For the text-containing cell, return its midpoint in [x, y] coordinate format. 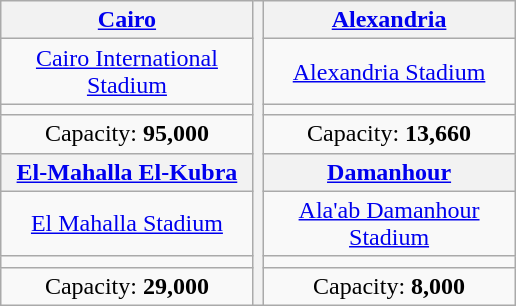
El Mahalla Stadium [126, 224]
Cairo International Stadium [126, 72]
Capacity: 13,660 [390, 134]
Ala'ab Damanhour Stadium [390, 224]
Capacity: 29,000 [126, 286]
Capacity: 95,000 [126, 134]
Damanhour [390, 172]
El-Mahalla El-Kubra [126, 172]
Alexandria Stadium [390, 72]
Alexandria [390, 20]
Capacity: 8,000 [390, 286]
Cairo [126, 20]
